Return (x, y) of the center of cell containing provided text 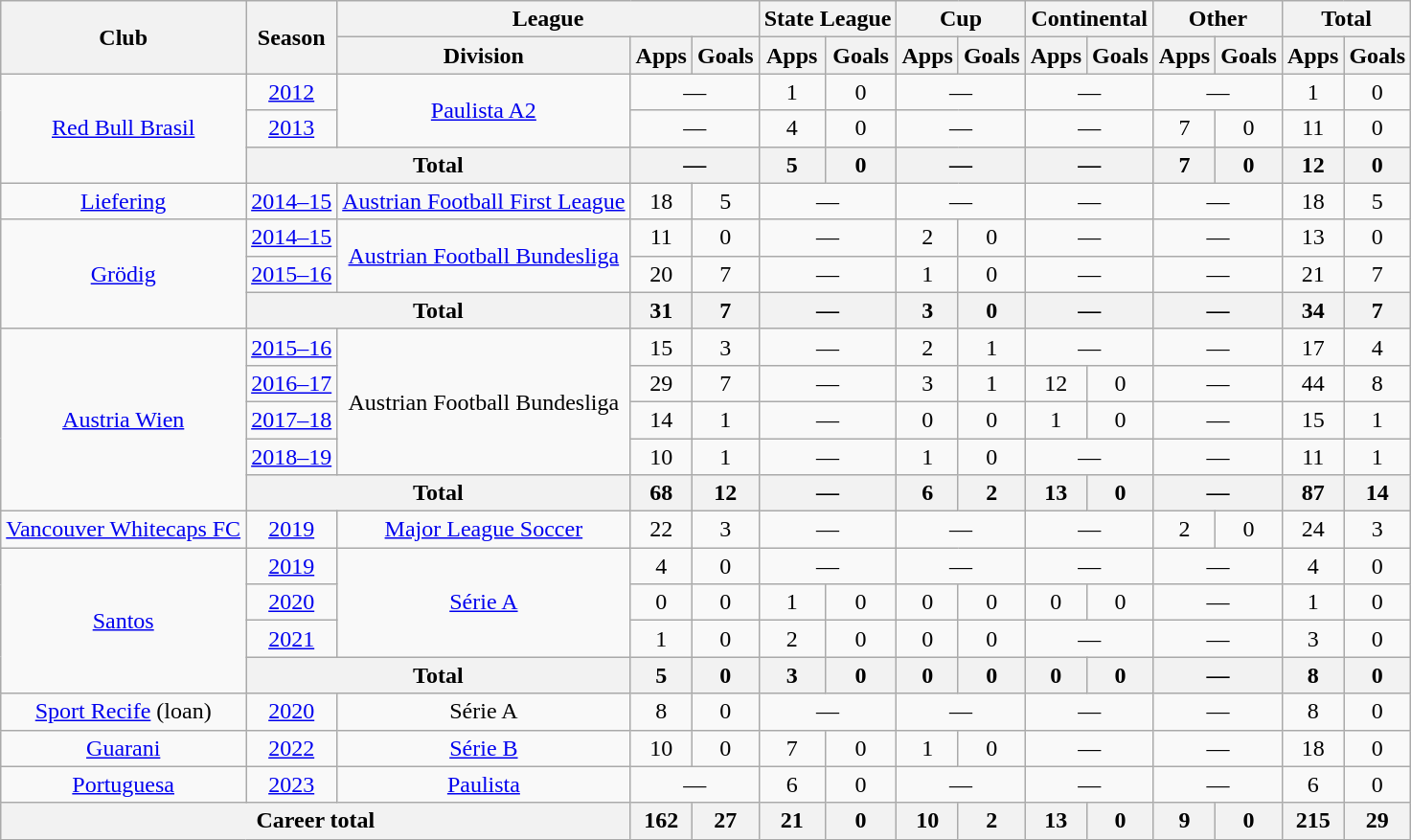
2018–19 (291, 457)
27 (725, 821)
2016–17 (291, 383)
17 (1312, 347)
31 (661, 310)
Liefering (124, 201)
Austrian Football First League (484, 201)
2023 (291, 784)
Major League Soccer (484, 530)
34 (1312, 310)
24 (1312, 530)
State League (828, 19)
9 (1184, 821)
Club (124, 37)
215 (1312, 821)
2017–18 (291, 420)
Série B (484, 748)
Sport Recife (loan) (124, 712)
Division (484, 56)
Paulista (484, 784)
Austria Wien (124, 420)
Other (1218, 19)
2012 (291, 92)
Guarani (124, 748)
League (548, 19)
Season (291, 37)
44 (1312, 383)
Red Bull Brasil (124, 128)
2013 (291, 128)
68 (661, 493)
162 (661, 821)
Paulista A2 (484, 110)
2021 (291, 639)
20 (661, 274)
87 (1312, 493)
Santos (124, 621)
Grödig (124, 274)
22 (661, 530)
Vancouver Whitecaps FC (124, 530)
Continental (1089, 19)
Cup (961, 19)
Portuguesa (124, 784)
Career total (316, 821)
2022 (291, 748)
